Identify which cell holds the provided text, then report its [X, Y] central coordinate. 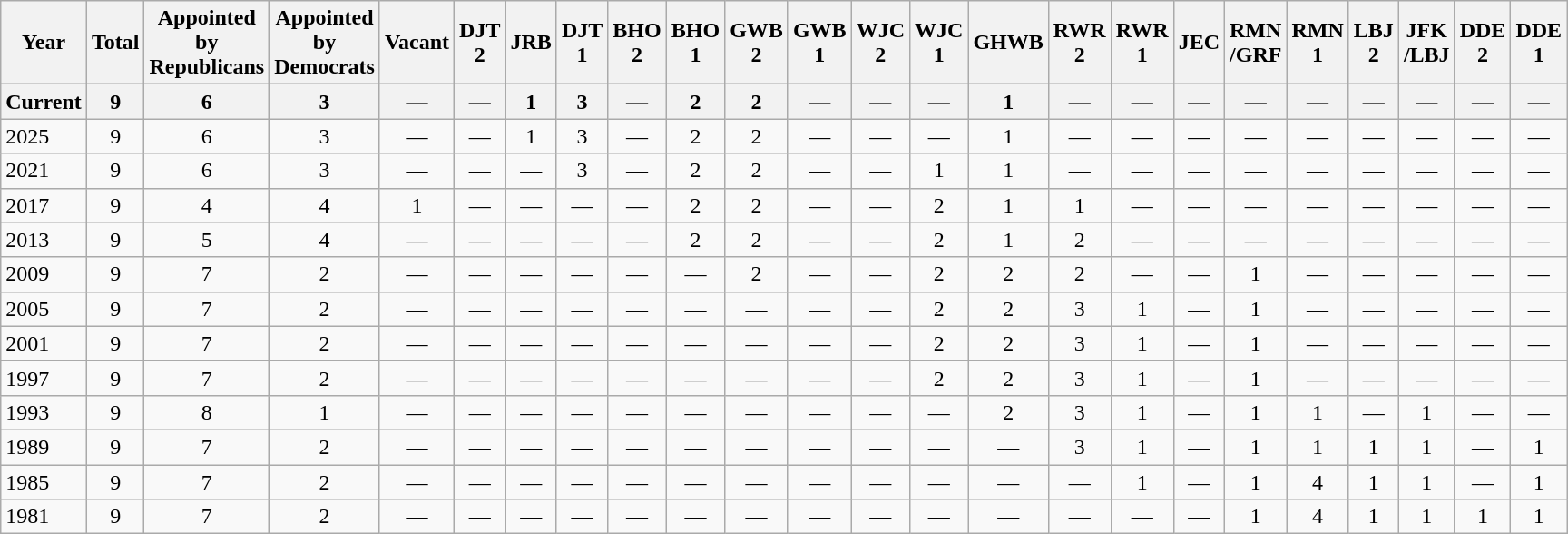
DJT2 [480, 43]
RWR1 [1142, 43]
RWR2 [1080, 43]
DDE2 [1483, 43]
JFK/LBJ [1426, 43]
2013 [44, 240]
2009 [44, 274]
WJC2 [880, 43]
GWB1 [819, 43]
2005 [44, 309]
Year [44, 43]
BHO1 [695, 43]
BHO2 [637, 43]
2017 [44, 205]
GHWB [1008, 43]
Current [44, 102]
1985 [44, 482]
RMN/GRF [1256, 43]
1997 [44, 378]
Vacant [416, 43]
JRB [531, 43]
RMN1 [1318, 43]
AppointedbyDemocrats [325, 43]
DJT1 [582, 43]
AppointedbyRepublicans [207, 43]
GWB2 [757, 43]
Total [115, 43]
JEC [1199, 43]
LBJ2 [1374, 43]
1981 [44, 517]
2021 [44, 171]
1993 [44, 412]
1989 [44, 447]
5 [207, 240]
2025 [44, 136]
2001 [44, 343]
8 [207, 412]
DDE1 [1539, 43]
WJC1 [939, 43]
